Determine the (X, Y) coordinate at the center of the cell enclosing the given text.  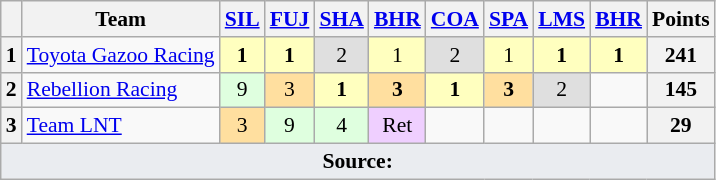
Team (121, 19)
SPA (508, 19)
145 (681, 90)
4 (342, 126)
SIL (242, 19)
241 (681, 55)
Team LNT (121, 126)
Points (681, 19)
Ret (398, 126)
Toyota Gazoo Racing (121, 55)
29 (681, 126)
Source: (358, 162)
FUJ (290, 19)
LMS (562, 19)
Rebellion Racing (121, 90)
COA (455, 19)
SHA (342, 19)
